Locate the cell with the specified text and output its (X, Y) center coordinate. 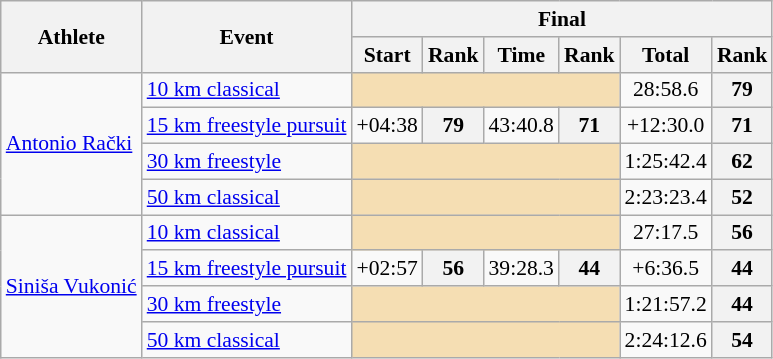
Event (247, 36)
27:17.5 (666, 233)
Time (520, 55)
Siniša Vukonić (72, 286)
1:25:42.4 (666, 162)
39:28.3 (520, 269)
Start (386, 55)
54 (742, 340)
43:40.8 (520, 126)
2:24:12.6 (666, 340)
2:23:23.4 (666, 197)
28:58.6 (666, 90)
+04:38 (386, 126)
52 (742, 197)
Final (562, 19)
Total (666, 55)
1:21:57.2 (666, 304)
Athlete (72, 36)
Antonio Rački (72, 143)
62 (742, 162)
+6:36.5 (666, 269)
+02:57 (386, 269)
+12:30.0 (666, 126)
